Return [X, Y] of the center of cell containing provided text 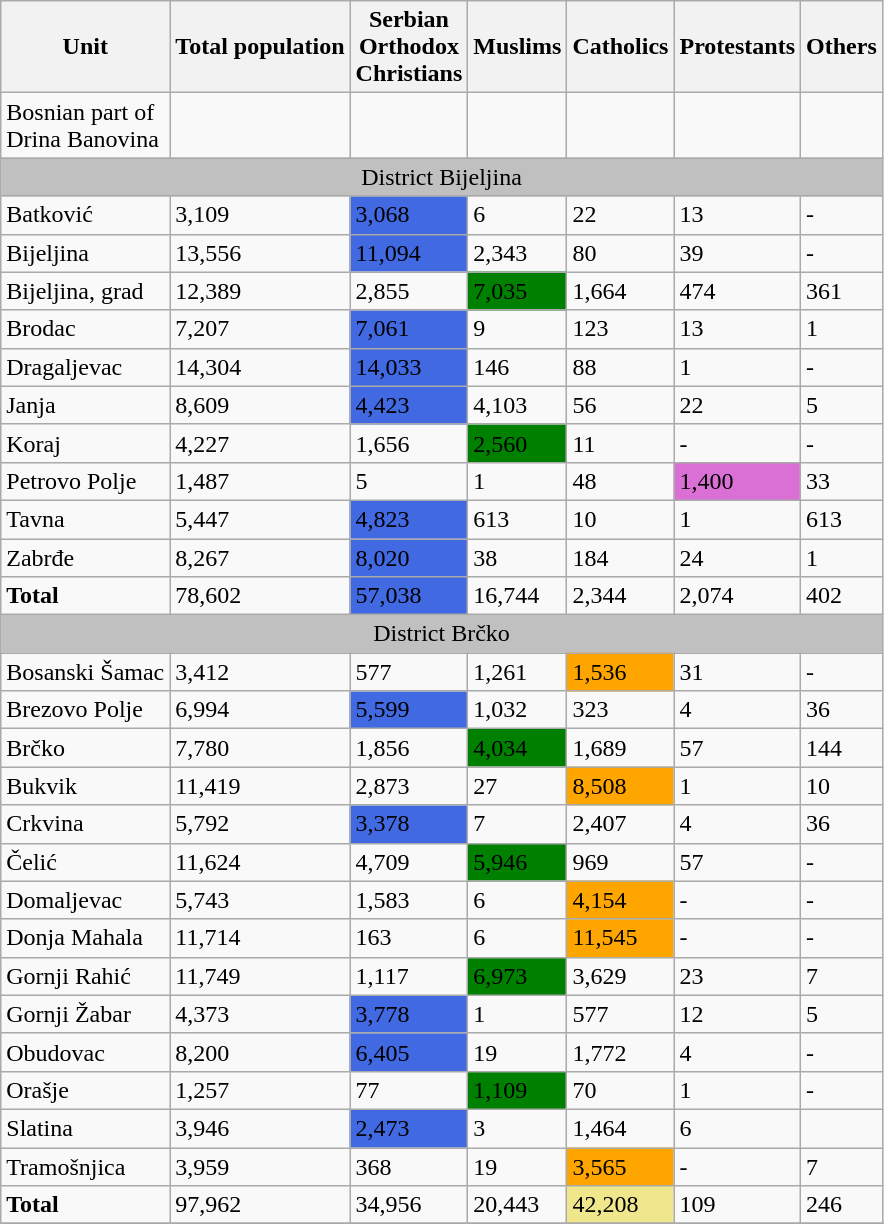
Unit [86, 47]
3,378 [409, 824]
1,656 [409, 443]
5,447 [260, 519]
3 [518, 1128]
88 [620, 367]
12,389 [260, 291]
1,583 [409, 900]
16,744 [518, 596]
3,565 [620, 1167]
1,261 [518, 672]
2,855 [409, 291]
8,020 [409, 557]
5,792 [260, 824]
7,035 [518, 291]
2,473 [409, 1128]
Petrovo Polje [86, 481]
23 [738, 976]
6,994 [260, 710]
57,038 [409, 596]
Zabrđe [86, 557]
Bosanski Šamac [86, 672]
District Brčko [442, 634]
323 [620, 710]
Brčko [86, 748]
Čelić [86, 862]
1,856 [409, 748]
1,109 [518, 1090]
33 [842, 481]
184 [620, 557]
5,946 [518, 862]
2,407 [620, 824]
Protestants [738, 47]
474 [738, 291]
80 [620, 253]
Catholics [620, 47]
4,034 [518, 748]
4,709 [409, 862]
9 [518, 329]
42,208 [620, 1205]
Domaljevac [86, 900]
969 [620, 862]
Tramošnjica [86, 1167]
2,074 [738, 596]
11,624 [260, 862]
31 [738, 672]
3,946 [260, 1128]
56 [620, 405]
123 [620, 329]
4,823 [409, 519]
48 [620, 481]
11,749 [260, 976]
Brezovo Polje [86, 710]
Bukvik [86, 786]
4,373 [260, 1014]
11,714 [260, 938]
3,412 [260, 672]
8,508 [620, 786]
5,743 [260, 900]
Muslims [518, 47]
Obudovac [86, 1052]
24 [738, 557]
Bosnian part of Drina Banovina [86, 126]
Crkvina [86, 824]
11,545 [620, 938]
144 [842, 748]
Tavna [86, 519]
3,629 [620, 976]
4,154 [620, 900]
1,400 [738, 481]
14,033 [409, 367]
402 [842, 596]
1,536 [620, 672]
146 [518, 367]
District Bijeljina [442, 177]
1,032 [518, 710]
2,560 [518, 443]
14,304 [260, 367]
Gornji Rahić [86, 976]
2,343 [518, 253]
1,464 [620, 1128]
Bijeljina [86, 253]
1,772 [620, 1052]
1,664 [620, 291]
20,443 [518, 1205]
8,267 [260, 557]
34,956 [409, 1205]
4,423 [409, 405]
7,061 [409, 329]
3,068 [409, 215]
Serbian Orthodox Christians [409, 47]
3,959 [260, 1167]
7,207 [260, 329]
78,602 [260, 596]
11,419 [260, 786]
2,344 [620, 596]
246 [842, 1205]
27 [518, 786]
11,094 [409, 253]
Slatina [86, 1128]
8,609 [260, 405]
163 [409, 938]
3,109 [260, 215]
1,689 [620, 748]
368 [409, 1167]
4,227 [260, 443]
77 [409, 1090]
1,117 [409, 976]
Brodac [86, 329]
Total population [260, 47]
2,873 [409, 786]
Donja Mahala [86, 938]
Bijeljina, grad [86, 291]
Orašje [86, 1090]
361 [842, 291]
Others [842, 47]
1,487 [260, 481]
6,973 [518, 976]
Gornji Žabar [86, 1014]
8,200 [260, 1052]
12 [738, 1014]
Koraj [86, 443]
38 [518, 557]
7,780 [260, 748]
97,962 [260, 1205]
6,405 [409, 1052]
13,556 [260, 253]
Batković [86, 215]
Janja [86, 405]
3,778 [409, 1014]
70 [620, 1090]
109 [738, 1205]
11 [620, 443]
39 [738, 253]
1,257 [260, 1090]
Dragaljevac [86, 367]
5,599 [409, 710]
4,103 [518, 405]
